Provide the [X, Y] coordinate of the cell's center where the given text is located.  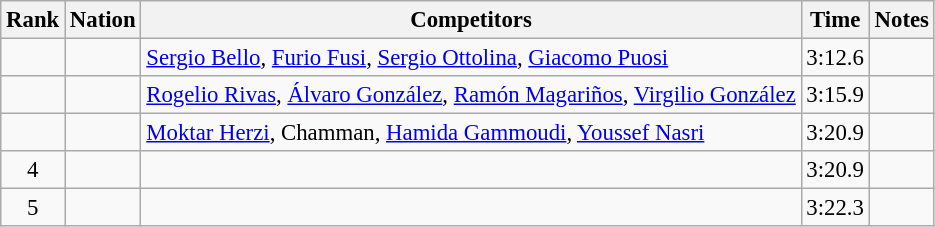
4 [33, 170]
Competitors [471, 20]
Rogelio Rivas, Álvaro González, Ramón Magariños, Virgilio González [471, 95]
Time [835, 20]
3:15.9 [835, 95]
Sergio Bello, Furio Fusi, Sergio Ottolina, Giacomo Puosi [471, 58]
Notes [902, 20]
3:22.3 [835, 208]
Nation [103, 20]
3:12.6 [835, 58]
5 [33, 208]
Rank [33, 20]
Moktar Herzi, Chamman, Hamida Gammoudi, Youssef Nasri [471, 133]
